Extract the (x, y) coordinate from the center of the cell holding the provided text.  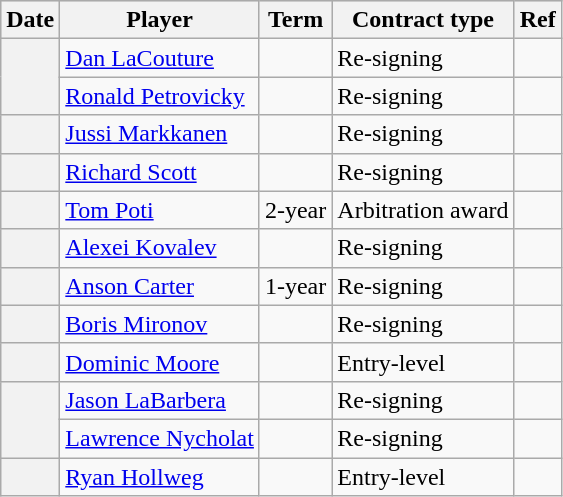
Ronald Petrovicky (160, 96)
Ryan Hollweg (160, 477)
Jason LaBarbera (160, 400)
1-year (295, 286)
Arbitration award (423, 210)
Richard Scott (160, 172)
Dan LaCouture (160, 58)
Player (160, 20)
Jussi Markkanen (160, 134)
Dominic Moore (160, 362)
Alexei Kovalev (160, 248)
Lawrence Nycholat (160, 438)
Term (295, 20)
Contract type (423, 20)
Boris Mironov (160, 324)
Tom Poti (160, 210)
Ref (538, 20)
2-year (295, 210)
Date (30, 20)
Anson Carter (160, 286)
